Determine the (X, Y) coordinate at the center of the cell enclosing the given text.  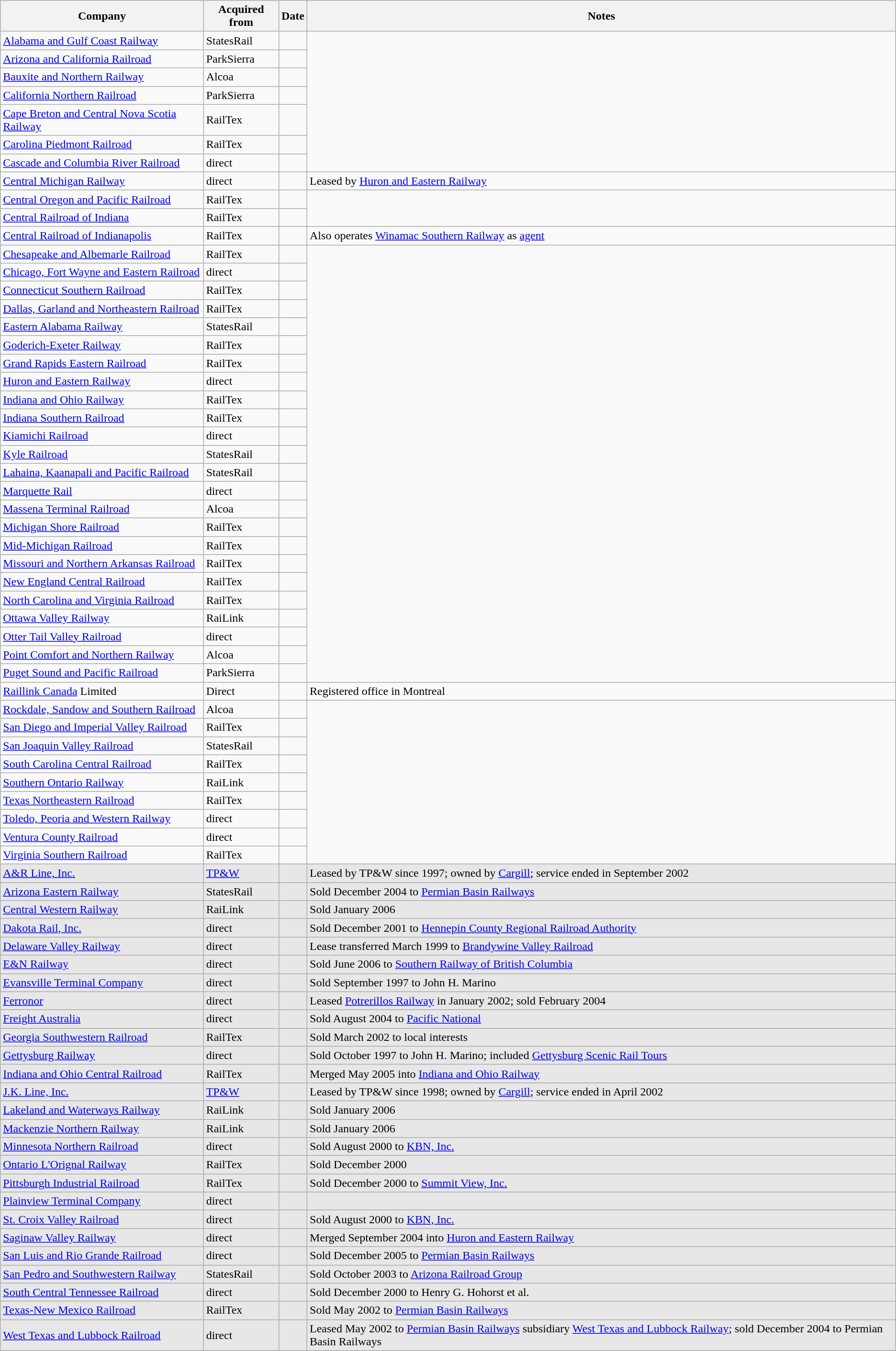
Lakeland and Waterways Railway (102, 1110)
Central Railroad of Indiana (102, 217)
West Texas and Lubbock Railroad (102, 1335)
Mid-Michigan Railroad (102, 545)
Bauxite and Northern Railway (102, 77)
Chesapeake and Albemarle Railroad (102, 254)
Dakota Rail, Inc. (102, 928)
Leased by Huron and Eastern Railway (602, 181)
Mackenzie Northern Railway (102, 1128)
Marquette Rail (102, 491)
Merged September 2004 into Huron and Eastern Railway (602, 1238)
Kyle Railroad (102, 454)
Gettysburg Railway (102, 1055)
Ontario L'Orignal Railway (102, 1165)
Leased by TP&W since 1997; owned by Cargill; service ended in September 2002 (602, 873)
Southern Ontario Railway (102, 782)
Toledo, Peoria and Western Railway (102, 818)
St. Croix Valley Railroad (102, 1219)
Massena Terminal Railroad (102, 509)
Sold August 2004 to Pacific National (602, 1019)
Texas-New Mexico Railroad (102, 1310)
Cape Breton and Central Nova Scotia Railway (102, 120)
Merged May 2005 into Indiana and Ohio Railway (602, 1073)
Rockdale, Sandow and Southern Railroad (102, 709)
Connecticut Southern Railroad (102, 290)
Kiamichi Railroad (102, 436)
Direct (241, 691)
Central Oregon and Pacific Railroad (102, 199)
E&N Railway (102, 964)
Virginia Southern Railroad (102, 855)
Sold June 2006 to Southern Railway of British Columbia (602, 964)
Evansville Terminal Company (102, 983)
Arizona and California Railroad (102, 59)
J.K. Line, Inc. (102, 1092)
Minnesota Northern Railroad (102, 1147)
Chicago, Fort Wayne and Eastern Railroad (102, 272)
Leased May 2002 to Permian Basin Railways subsidiary West Texas and Lubbock Railway; sold December 2004 to Permian Basin Railways (602, 1335)
South Carolina Central Railroad (102, 764)
Sold March 2002 to local interests (602, 1037)
Eastern Alabama Railway (102, 327)
Cascade and Columbia River Railroad (102, 163)
Huron and Eastern Railway (102, 381)
Company (102, 16)
Central Railroad of Indianapolis (102, 235)
Arizona Eastern Railway (102, 892)
Sold September 1997 to John H. Marino (602, 983)
Sold December 2000 (602, 1165)
Sold December 2004 to Permian Basin Railways (602, 892)
San Diego and Imperial Valley Railroad (102, 727)
Sold December 2001 to Hennepin County Regional Railroad Authority (602, 928)
Sold December 2000 to Henry G. Hohorst et al. (602, 1292)
Freight Australia (102, 1019)
Sold December 2000 to Summit View, Inc. (602, 1183)
Saginaw Valley Railway (102, 1238)
Acquired from (241, 16)
Pittsburgh Industrial Railroad (102, 1183)
Date (293, 16)
North Carolina and Virginia Railroad (102, 600)
Lahaina, Kaanapali and Pacific Railroad (102, 472)
California Northern Railroad (102, 95)
Registered office in Montreal (602, 691)
Texas Northeastern Railroad (102, 800)
Delaware Valley Railway (102, 946)
Lease transferred March 1999 to Brandywine Valley Railroad (602, 946)
Indiana and Ohio Railway (102, 400)
Puget Sound and Pacific Railroad (102, 673)
Raillink Canada Limited (102, 691)
Ventura County Railroad (102, 837)
Carolina Piedmont Railroad (102, 145)
New England Central Railroad (102, 582)
Sold May 2002 to Permian Basin Railways (602, 1310)
San Joaquin Valley Railroad (102, 746)
Otter Tail Valley Railroad (102, 636)
South Central Tennessee Railroad (102, 1292)
Grand Rapids Eastern Railroad (102, 363)
Michigan Shore Railroad (102, 527)
San Luis and Rio Grande Railroad (102, 1256)
Goderich-Exeter Railway (102, 345)
San Pedro and Southwestern Railway (102, 1274)
Georgia Southwestern Railroad (102, 1037)
Plainview Terminal Company (102, 1201)
A&R Line, Inc. (102, 873)
Indiana and Ohio Central Railroad (102, 1073)
Also operates Winamac Southern Railway as agent (602, 235)
Ottawa Valley Railway (102, 618)
Point Comfort and Northern Railway (102, 655)
Central Western Railway (102, 910)
Central Michigan Railway (102, 181)
Notes (602, 16)
Leased by TP&W since 1998; owned by Cargill; service ended in April 2002 (602, 1092)
Ferronor (102, 1001)
Alabama and Gulf Coast Railway (102, 41)
Indiana Southern Railroad (102, 418)
Sold October 1997 to John H. Marino; included Gettysburg Scenic Rail Tours (602, 1055)
Leased Potrerillos Railway in January 2002; sold February 2004 (602, 1001)
Sold October 2003 to Arizona Railroad Group (602, 1274)
Sold December 2005 to Permian Basin Railways (602, 1256)
Missouri and Northern Arkansas Railroad (102, 564)
Dallas, Garland and Northeastern Railroad (102, 309)
